Return the [X, Y] coordinate for the center point of the cell that contains the specified text.  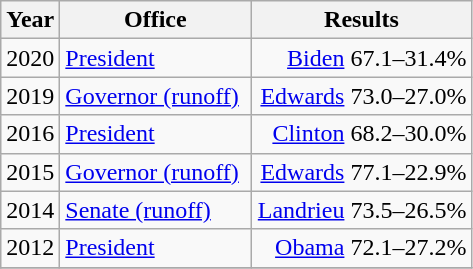
2020 [30, 58]
Biden 67.1–31.4% [362, 58]
Year [30, 20]
Landrieu 73.5–26.5% [362, 210]
Senate (runoff) [156, 210]
Results [362, 20]
2015 [30, 172]
Office [156, 20]
Edwards 77.1–22.9% [362, 172]
Clinton 68.2–30.0% [362, 134]
2012 [30, 248]
Obama 72.1–27.2% [362, 248]
2014 [30, 210]
Edwards 73.0–27.0% [362, 96]
2016 [30, 134]
2019 [30, 96]
